Extract the (X, Y) coordinate from the center of the cell holding the provided text.  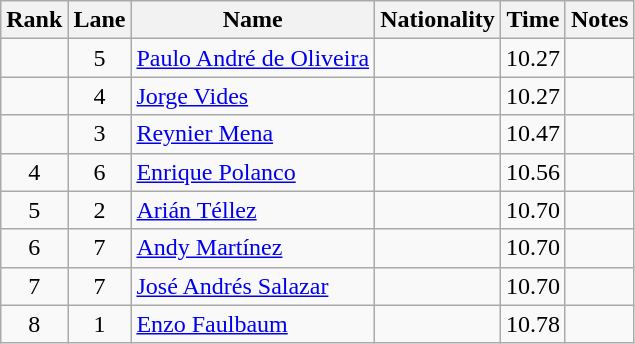
Enzo Faulbaum (253, 324)
1 (100, 324)
2 (100, 210)
José Andrés Salazar (253, 286)
Name (253, 20)
10.47 (532, 134)
Rank (34, 20)
Jorge Vides (253, 96)
10.56 (532, 172)
Arián Téllez (253, 210)
Enrique Polanco (253, 172)
10.78 (532, 324)
8 (34, 324)
Reynier Mena (253, 134)
Paulo André de Oliveira (253, 58)
3 (100, 134)
Andy Martínez (253, 248)
Lane (100, 20)
Nationality (438, 20)
Time (532, 20)
Notes (599, 20)
